Identify which cell holds the provided text, then report its (x, y) central coordinate. 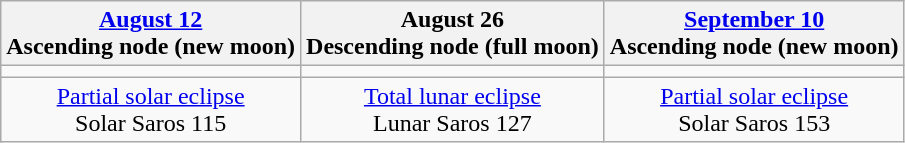
August 26Descending node (full moon) (453, 34)
Total lunar eclipseLunar Saros 127 (453, 110)
Partial solar eclipseSolar Saros 153 (754, 110)
September 10Ascending node (new moon) (754, 34)
August 12Ascending node (new moon) (151, 34)
Partial solar eclipseSolar Saros 115 (151, 110)
